For the text-containing cell, return its midpoint in (X, Y) coordinate format. 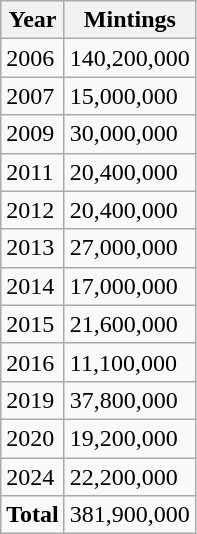
11,100,000 (130, 362)
17,000,000 (130, 286)
37,800,000 (130, 400)
15,000,000 (130, 96)
2014 (33, 286)
Mintings (130, 20)
22,200,000 (130, 477)
2006 (33, 58)
Total (33, 515)
2012 (33, 210)
2013 (33, 248)
2011 (33, 172)
Year (33, 20)
27,000,000 (130, 248)
2016 (33, 362)
2007 (33, 96)
2009 (33, 134)
140,200,000 (130, 58)
2015 (33, 324)
30,000,000 (130, 134)
21,600,000 (130, 324)
2019 (33, 400)
2020 (33, 438)
381,900,000 (130, 515)
19,200,000 (130, 438)
2024 (33, 477)
